Extract the [X, Y] coordinate from the center of the cell holding the provided text.  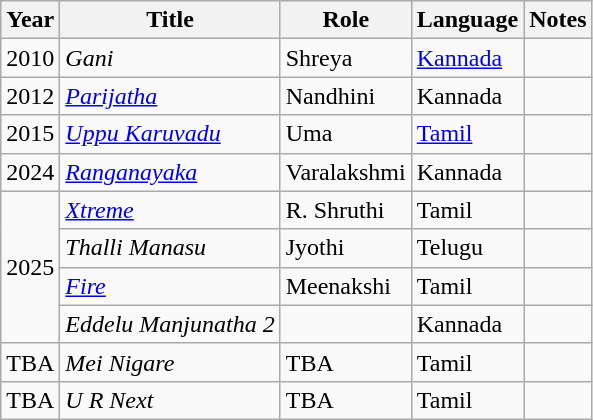
Nandhini [346, 96]
2024 [30, 172]
R. Shruthi [346, 210]
Mei Nigare [170, 362]
Shreya [346, 58]
Jyothi [346, 248]
Role [346, 20]
Parijatha [170, 96]
Meenakshi [346, 286]
Fire [170, 286]
Language [467, 20]
Gani [170, 58]
2010 [30, 58]
Ranganayaka [170, 172]
2015 [30, 134]
Thalli Manasu [170, 248]
Xtreme [170, 210]
Eddelu Manjunatha 2 [170, 324]
Title [170, 20]
Notes [558, 20]
Telugu [467, 248]
Year [30, 20]
Uppu Karuvadu [170, 134]
Varalakshmi [346, 172]
2012 [30, 96]
Uma [346, 134]
U R Next [170, 400]
2025 [30, 267]
